Return (x, y) of the center of cell containing provided text 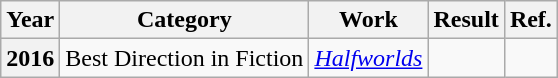
Result (466, 20)
Ref. (530, 20)
Work (368, 20)
2016 (30, 58)
Halfworlds (368, 58)
Best Direction in Fiction (184, 58)
Category (184, 20)
Year (30, 20)
